Pinpoint the cell where the given text exists, returning its [x, y] midpoint coordinate. 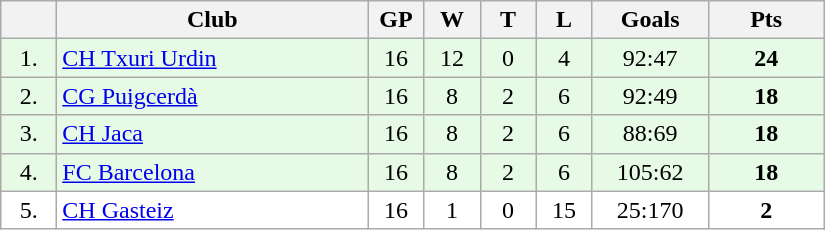
1 [452, 210]
12 [452, 58]
W [452, 20]
5. [29, 210]
FC Barcelona [212, 172]
CH Gasteiz [212, 210]
105:62 [650, 172]
Club [212, 20]
88:69 [650, 134]
4 [564, 58]
GP [396, 20]
3. [29, 134]
4. [29, 172]
CH Txuri Urdin [212, 58]
92:47 [650, 58]
2. [29, 96]
T [508, 20]
Pts [766, 20]
15 [564, 210]
1. [29, 58]
Goals [650, 20]
92:49 [650, 96]
25:170 [650, 210]
CH Jaca [212, 134]
CG Puigcerdà [212, 96]
24 [766, 58]
L [564, 20]
